Locate the cell with the specified text and output its [x, y] center coordinate. 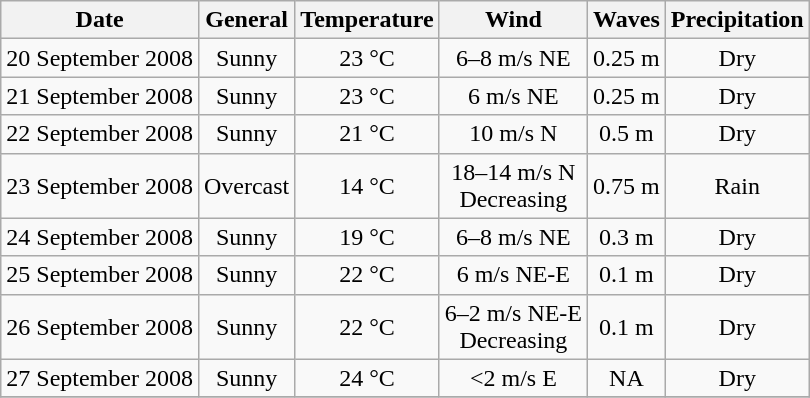
<2 m/s E [513, 378]
24 September 2008 [100, 237]
6 m/s NE [513, 96]
0.5 m [627, 134]
25 September 2008 [100, 275]
22 September 2008 [100, 134]
Precipitation [737, 20]
10 m/s N [513, 134]
Overcast [246, 186]
24 °C [367, 378]
26 September 2008 [100, 326]
21 September 2008 [100, 96]
Date [100, 20]
14 °C [367, 186]
General [246, 20]
6–2 m/s NE-EDecreasing [513, 326]
Waves [627, 20]
20 September 2008 [100, 58]
NA [627, 378]
23 September 2008 [100, 186]
0.75 m [627, 186]
Temperature [367, 20]
0.3 m [627, 237]
6 m/s NE-E [513, 275]
21 °C [367, 134]
Wind [513, 20]
Rain [737, 186]
19 °C [367, 237]
27 September 2008 [100, 378]
18–14 m/s NDecreasing [513, 186]
